For the text-containing cell, return its midpoint in (x, y) coordinate format. 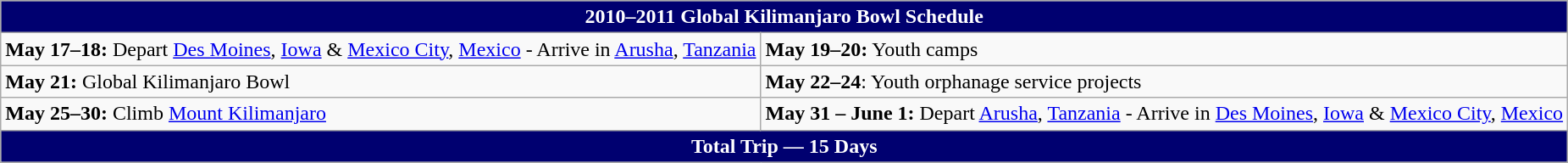
May 21: Global Kilimanjaro Bowl (381, 81)
2010–2011 Global Kilimanjaro Bowl Schedule (784, 17)
May 17–18: Depart Des Moines, Iowa & Mexico City, Mexico - Arrive in Arusha, Tanzania (381, 49)
Total Trip — 15 Days (784, 146)
May 19–20: Youth camps (1164, 49)
May 25–30: Climb Mount Kilimanjaro (381, 114)
May 22–24: Youth orphanage service projects (1164, 81)
May 31 – June 1: Depart Arusha, Tanzania - Arrive in Des Moines, Iowa & Mexico City, Mexico (1164, 114)
